Return (X, Y) of the center of cell containing provided text 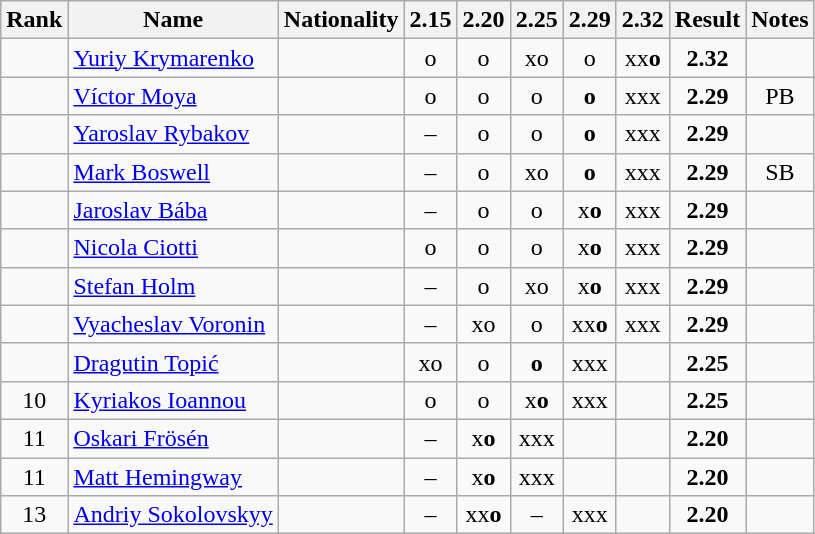
13 (34, 515)
2.15 (430, 20)
Andriy Sokolovskyy (173, 515)
Result (707, 20)
Matt Hemingway (173, 477)
Jaroslav Bába (173, 210)
Nicola Ciotti (173, 248)
10 (34, 400)
Yuriy Krymarenko (173, 58)
Rank (34, 20)
PB (780, 96)
Víctor Moya (173, 96)
Mark Boswell (173, 172)
Kyriakos Ioannou (173, 400)
Name (173, 20)
SB (780, 172)
Vyacheslav Voronin (173, 324)
Yaroslav Rybakov (173, 134)
Stefan Holm (173, 286)
Dragutin Topić (173, 362)
Notes (780, 20)
Nationality (341, 20)
Oskari Frösén (173, 438)
